Pinpoint the cell where the given text exists, returning its (X, Y) midpoint coordinate. 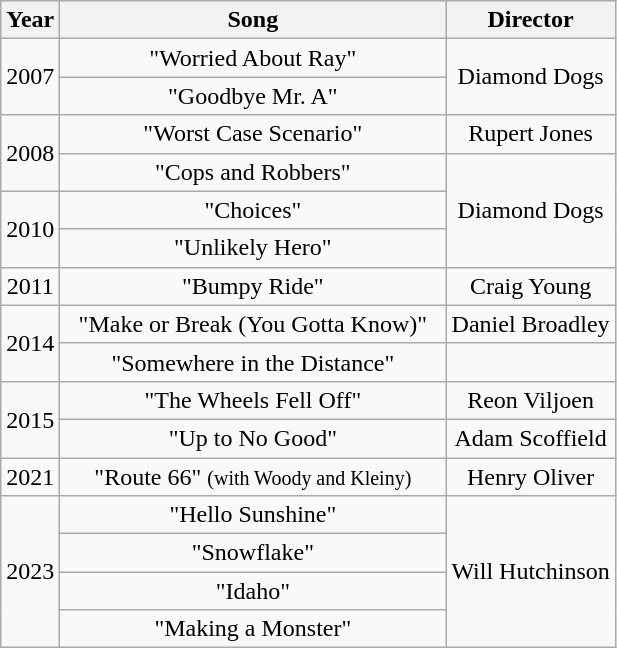
"Cops and Robbers" (253, 172)
Director (530, 20)
2015 (30, 419)
"Choices" (253, 210)
"Hello Sunshine" (253, 515)
Will Hutchinson (530, 572)
"Snowflake" (253, 553)
"Worst Case Scenario" (253, 134)
"Up to No Good" (253, 438)
"Goodbye Mr. A" (253, 96)
2010 (30, 229)
Reon Viljoen (530, 400)
2021 (30, 477)
2011 (30, 286)
"Route 66" (with Woody and Kleiny) (253, 477)
"The Wheels Fell Off" (253, 400)
2008 (30, 153)
2014 (30, 343)
Craig Young (530, 286)
"Worried About Ray" (253, 58)
"Making a Monster" (253, 629)
Adam Scoffield (530, 438)
2007 (30, 77)
"Idaho" (253, 591)
"Bumpy Ride" (253, 286)
"Make or Break (You Gotta Know)" (253, 324)
Henry Oliver (530, 477)
Daniel Broadley (530, 324)
Year (30, 20)
Rupert Jones (530, 134)
"Somewhere in the Distance" (253, 362)
Song (253, 20)
2023 (30, 572)
"Unlikely Hero" (253, 248)
